For the text-containing cell, return its midpoint in [x, y] coordinate format. 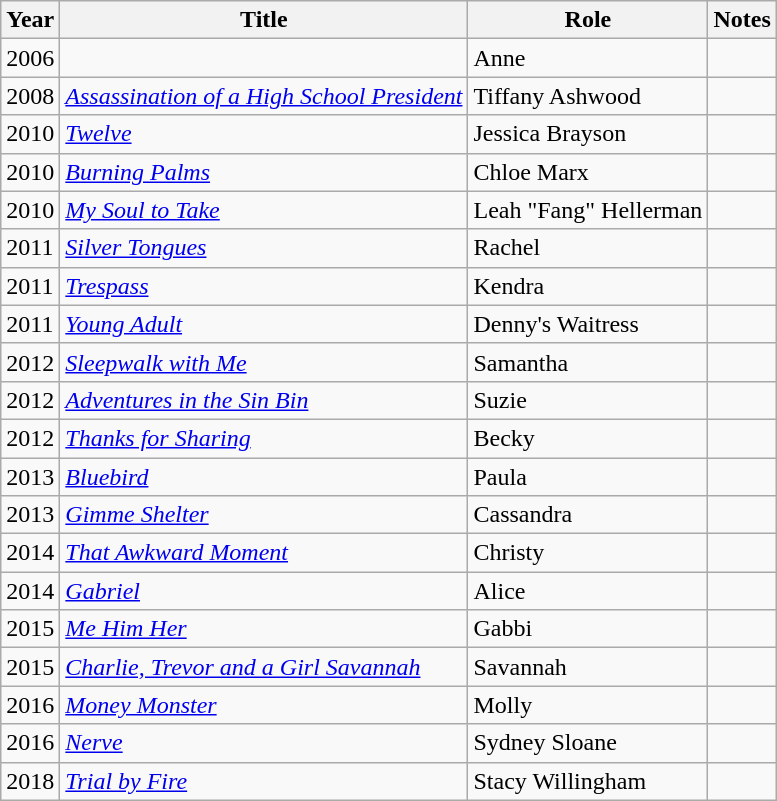
2006 [30, 58]
Leah "Fang" Hellerman [588, 210]
Savannah [588, 667]
Denny's Waitress [588, 324]
Thanks for Sharing [264, 438]
Jessica Brayson [588, 134]
Burning Palms [264, 172]
Me Him Her [264, 629]
2008 [30, 96]
Charlie, Trevor and a Girl Savannah [264, 667]
Gimme Shelter [264, 515]
Title [264, 20]
Gabbi [588, 629]
Notes [742, 20]
Stacy Willingham [588, 781]
Sydney Sloane [588, 743]
Alice [588, 591]
Trespass [264, 286]
Anne [588, 58]
Young Adult [264, 324]
Silver Tongues [264, 248]
Money Monster [264, 705]
Tiffany Ashwood [588, 96]
Christy [588, 553]
Suzie [588, 400]
Assassination of a High School President [264, 96]
Rachel [588, 248]
Trial by Fire [264, 781]
Twelve [264, 134]
2018 [30, 781]
Sleepwalk with Me [264, 362]
Nerve [264, 743]
Paula [588, 477]
Samantha [588, 362]
Cassandra [588, 515]
Gabriel [264, 591]
That Awkward Moment [264, 553]
Bluebird [264, 477]
Role [588, 20]
Year [30, 20]
Kendra [588, 286]
Becky [588, 438]
Molly [588, 705]
Adventures in the Sin Bin [264, 400]
Chloe Marx [588, 172]
My Soul to Take [264, 210]
